Find where the given text appears and provide that cell's center as [X, Y] coordinate. 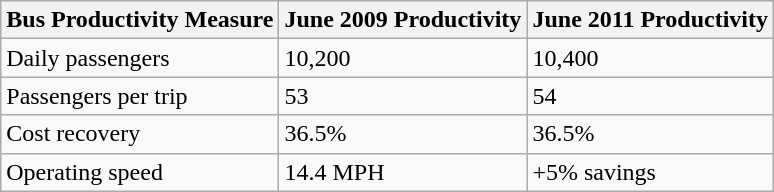
10,400 [650, 58]
+5% savings [650, 172]
Bus Productivity Measure [140, 20]
June 2011 Productivity [650, 20]
14.4 MPH [403, 172]
54 [650, 96]
June 2009 Productivity [403, 20]
53 [403, 96]
Passengers per trip [140, 96]
Cost recovery [140, 134]
Operating speed [140, 172]
Daily passengers [140, 58]
10,200 [403, 58]
